Capture the cell that displays the provided text and extract its (X, Y) central coordinate. 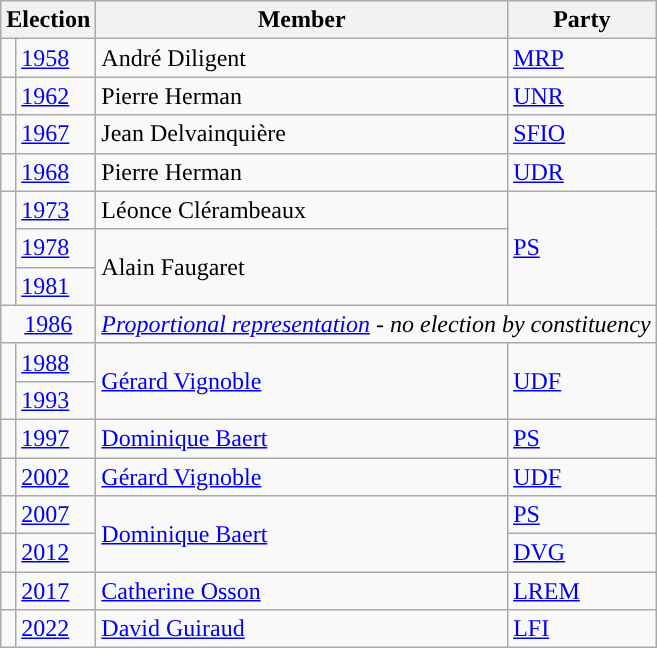
2002 (56, 477)
André Diligent (302, 58)
1988 (56, 362)
Election (48, 20)
David Guiraud (302, 629)
1962 (56, 96)
Member (302, 20)
DVG (582, 553)
Léonce Clérambeaux (302, 210)
1978 (56, 248)
2012 (56, 553)
Catherine Osson (302, 591)
Jean Delvainquière (302, 134)
SFIO (582, 134)
MRP (582, 58)
2022 (56, 629)
1967 (56, 134)
1986 (48, 324)
1968 (56, 172)
1993 (56, 400)
1981 (56, 286)
Proportional representation - no election by constituency (376, 324)
2007 (56, 515)
LFI (582, 629)
LREM (582, 591)
2017 (56, 591)
1958 (56, 58)
Party (582, 20)
UNR (582, 96)
Alain Faugaret (302, 267)
1997 (56, 438)
UDR (582, 172)
1973 (56, 210)
